Output the [x, y] coordinate of the center of the cell containing the given text.  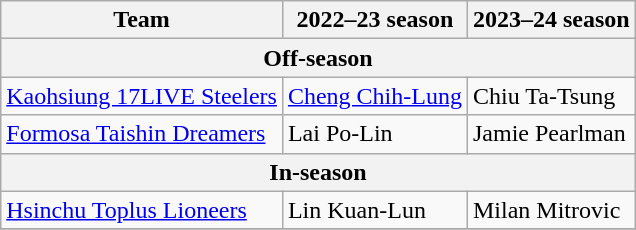
Chiu Ta-Tsung [551, 96]
2023–24 season [551, 20]
Lai Po-Lin [374, 134]
Off-season [318, 58]
2022–23 season [374, 20]
Hsinchu Toplus Lioneers [142, 210]
Jamie Pearlman [551, 134]
Kaohsiung 17LIVE Steelers [142, 96]
In-season [318, 172]
Formosa Taishin Dreamers [142, 134]
Cheng Chih-Lung [374, 96]
Milan Mitrovic [551, 210]
Lin Kuan-Lun [374, 210]
Team [142, 20]
